Output the [X, Y] coordinate of the center of the cell containing the given text.  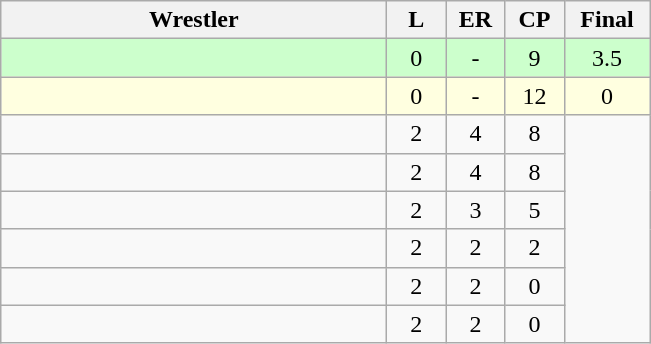
CP [534, 20]
3 [476, 210]
ER [476, 20]
Wrestler [194, 20]
5 [534, 210]
3.5 [607, 58]
Final [607, 20]
12 [534, 96]
9 [534, 58]
L [416, 20]
